Search for the cell housing the specified text and yield its [X, Y] center coordinate. 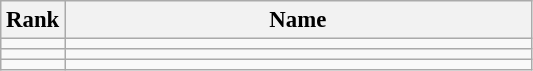
Rank [33, 20]
Name [298, 20]
